Scan for the cell matching the given text and deliver its (X, Y) coordinate at center. 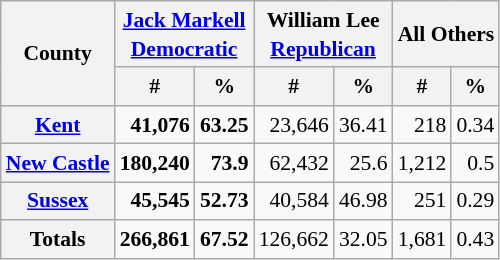
63.25 (224, 125)
73.9 (224, 163)
62,432 (294, 163)
126,662 (294, 239)
40,584 (294, 201)
41,076 (155, 125)
251 (422, 201)
0.5 (475, 163)
0.34 (475, 125)
1,212 (422, 163)
266,861 (155, 239)
New Castle (58, 163)
218 (422, 125)
36.41 (364, 125)
67.52 (224, 239)
45,545 (155, 201)
William LeeRepublican (324, 34)
46.98 (364, 201)
23,646 (294, 125)
180,240 (155, 163)
52.73 (224, 201)
0.29 (475, 201)
Kent (58, 125)
County (58, 53)
Sussex (58, 201)
All Others (446, 34)
25.6 (364, 163)
32.05 (364, 239)
Totals (58, 239)
1,681 (422, 239)
Jack MarkellDemocratic (184, 34)
0.43 (475, 239)
